Capture the cell that displays the provided text and extract its [X, Y] central coordinate. 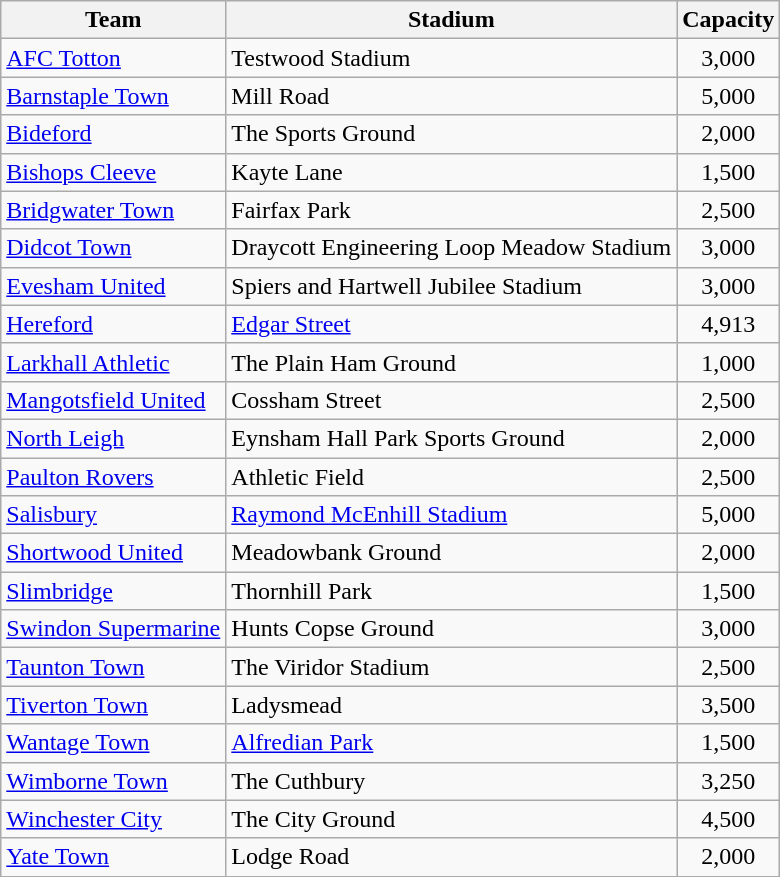
4,500 [728, 819]
Spiers and Hartwell Jubilee Stadium [452, 286]
Testwood Stadium [452, 58]
Alfredian Park [452, 743]
4,913 [728, 324]
Salisbury [114, 515]
Raymond McEnhill Stadium [452, 515]
Yate Town [114, 857]
Hunts Copse Ground [452, 629]
The Cuthbury [452, 781]
The City Ground [452, 819]
Taunton Town [114, 667]
Meadowbank Ground [452, 553]
Wimborne Town [114, 781]
Bideford [114, 134]
Shortwood United [114, 553]
Fairfax Park [452, 210]
Bishops Cleeve [114, 172]
Kayte Lane [452, 172]
The Sports Ground [452, 134]
Paulton Rovers [114, 477]
Mill Road [452, 96]
Stadium [452, 20]
Edgar Street [452, 324]
The Viridor Stadium [452, 667]
Lodge Road [452, 857]
Tiverton Town [114, 705]
Athletic Field [452, 477]
Cossham Street [452, 400]
1,000 [728, 362]
North Leigh [114, 438]
Wantage Town [114, 743]
3,500 [728, 705]
Hereford [114, 324]
Winchester City [114, 819]
Ladysmead [452, 705]
3,250 [728, 781]
Evesham United [114, 286]
Didcot Town [114, 248]
Bridgwater Town [114, 210]
Slimbridge [114, 591]
The Plain Ham Ground [452, 362]
Team [114, 20]
Eynsham Hall Park Sports Ground [452, 438]
Swindon Supermarine [114, 629]
Capacity [728, 20]
AFC Totton [114, 58]
Larkhall Athletic [114, 362]
Barnstaple Town [114, 96]
Thornhill Park [452, 591]
Draycott Engineering Loop Meadow Stadium [452, 248]
Mangotsfield United [114, 400]
